Find where the given text appears and provide that cell's center as (x, y) coordinate. 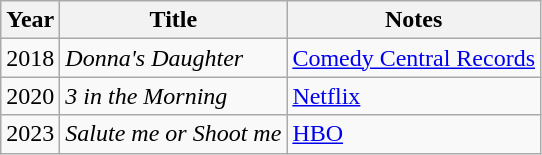
2018 (30, 58)
HBO (414, 134)
Title (174, 20)
Salute me or Shoot me (174, 134)
Notes (414, 20)
Year (30, 20)
Netflix (414, 96)
2023 (30, 134)
3 in the Morning (174, 96)
Donna's Daughter (174, 58)
Comedy Central Records (414, 58)
2020 (30, 96)
